Detect which cell encompasses the target text, then output its [x, y] center coordinate. 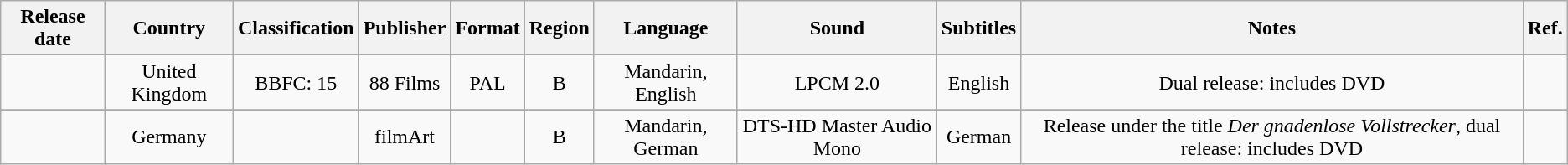
Classification [296, 28]
PAL [487, 82]
Mandarin, German [665, 137]
Release under the title Der gnadenlose Vollstrecker, dual release: includes DVD [1271, 137]
Ref. [1545, 28]
Publisher [405, 28]
Region [560, 28]
LPCM 2.0 [837, 82]
Dual release: includes DVD [1271, 82]
Language [665, 28]
filmArt [405, 137]
German [978, 137]
Country [169, 28]
Mandarin, English [665, 82]
Subtitles [978, 28]
United Kingdom [169, 82]
Format [487, 28]
Sound [837, 28]
Release date [53, 28]
English [978, 82]
Notes [1271, 28]
BBFC: 15 [296, 82]
Germany [169, 137]
DTS-HD Master Audio Mono [837, 137]
88 Films [405, 82]
